Search for the cell housing the specified text and yield its [x, y] center coordinate. 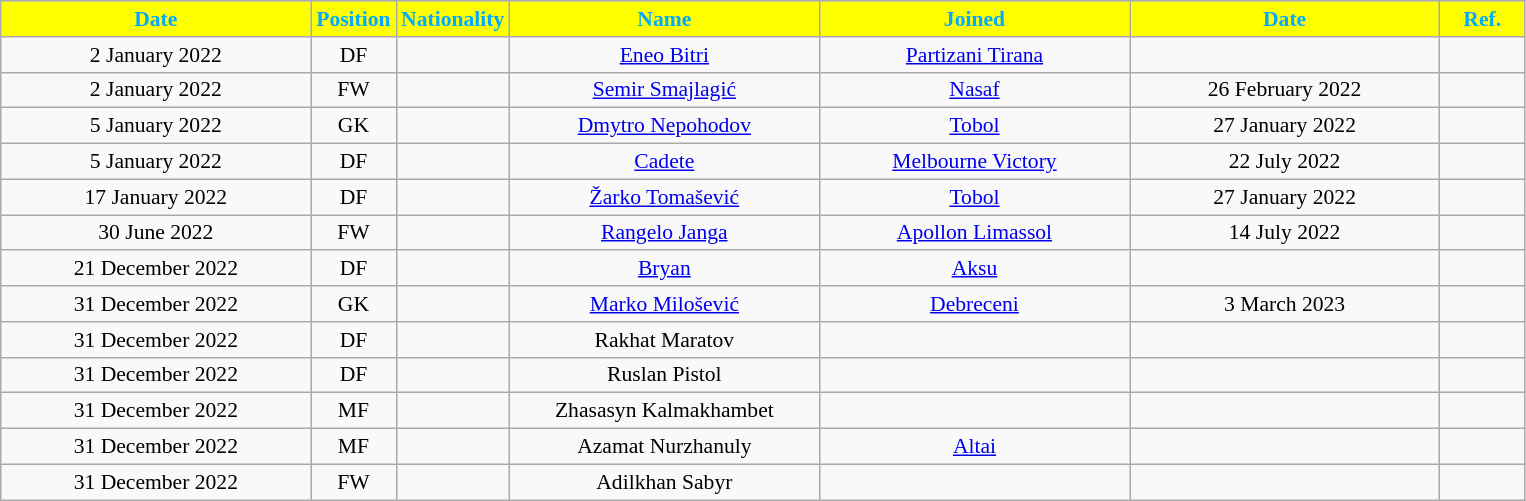
Dmytro Nepohodov [664, 126]
22 July 2022 [1285, 162]
Nasaf [974, 90]
3 March 2023 [1285, 304]
Cadete [664, 162]
Rangelo Janga [664, 233]
17 January 2022 [156, 197]
21 December 2022 [156, 269]
Bryan [664, 269]
Joined [974, 19]
Debreceni [974, 304]
Semir Smajlagić [664, 90]
14 July 2022 [1285, 233]
26 February 2022 [1285, 90]
Žarko Tomašević [664, 197]
Adilkhan Sabyr [664, 482]
Position [354, 19]
Eneo Bitri [664, 55]
Melbourne Victory [974, 162]
Aksu [974, 269]
Azamat Nurzhanuly [664, 447]
Ruslan Pistol [664, 375]
Altai [974, 447]
Nationality [452, 19]
30 June 2022 [156, 233]
Name [664, 19]
Apollon Limassol [974, 233]
Zhasasyn Kalmakhambet [664, 411]
Ref. [1482, 19]
Partizani Tirana [974, 55]
Rakhat Maratov [664, 340]
Marko Milošević [664, 304]
